Output the (X, Y) coordinate of the center of the cell containing the given text.  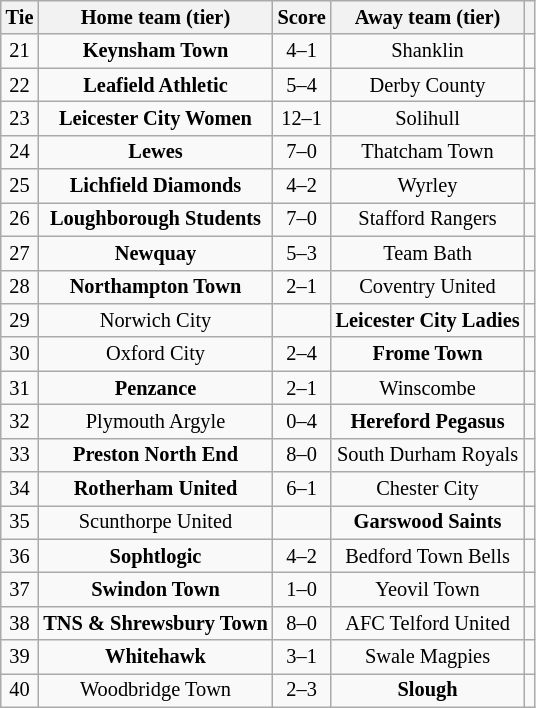
Solihull (428, 118)
Thatcham Town (428, 152)
Keynsham Town (155, 51)
31 (20, 388)
Score (302, 17)
Northampton Town (155, 287)
TNS & Shrewsbury Town (155, 623)
Shanklin (428, 51)
AFC Telford United (428, 623)
Wyrley (428, 186)
Scunthorpe United (155, 522)
22 (20, 85)
Tie (20, 17)
Away team (tier) (428, 17)
34 (20, 489)
Yeovil Town (428, 589)
Chester City (428, 489)
5–4 (302, 85)
Hereford Pegasus (428, 421)
28 (20, 287)
Woodbridge Town (155, 690)
21 (20, 51)
2–3 (302, 690)
36 (20, 556)
Leafield Athletic (155, 85)
0–4 (302, 421)
23 (20, 118)
Lewes (155, 152)
3–1 (302, 657)
Sophtlogic (155, 556)
Lichfield Diamonds (155, 186)
24 (20, 152)
25 (20, 186)
Frome Town (428, 354)
30 (20, 354)
Slough (428, 690)
37 (20, 589)
6–1 (302, 489)
38 (20, 623)
Plymouth Argyle (155, 421)
5–3 (302, 253)
Team Bath (428, 253)
Loughborough Students (155, 219)
South Durham Royals (428, 455)
Rotherham United (155, 489)
Norwich City (155, 320)
Swindon Town (155, 589)
Swale Magpies (428, 657)
Leicester City Ladies (428, 320)
39 (20, 657)
26 (20, 219)
Penzance (155, 388)
40 (20, 690)
Coventry United (428, 287)
4–1 (302, 51)
Derby County (428, 85)
35 (20, 522)
Winscombe (428, 388)
Leicester City Women (155, 118)
Oxford City (155, 354)
33 (20, 455)
2–4 (302, 354)
Stafford Rangers (428, 219)
Home team (tier) (155, 17)
32 (20, 421)
29 (20, 320)
Whitehawk (155, 657)
Garswood Saints (428, 522)
Newquay (155, 253)
12–1 (302, 118)
Preston North End (155, 455)
27 (20, 253)
Bedford Town Bells (428, 556)
1–0 (302, 589)
